From the cell containing the given text, extract its center point as (X, Y) coordinate. 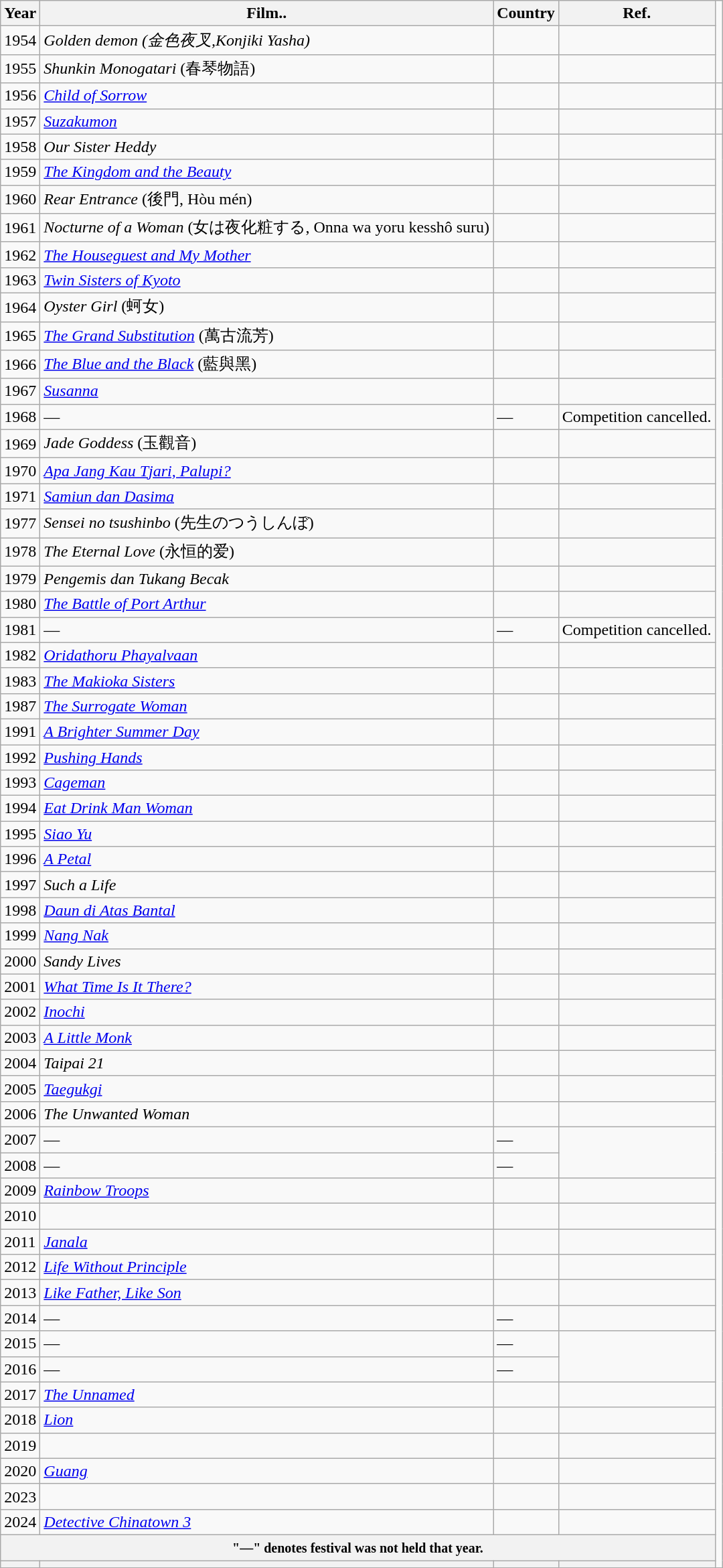
Janala (266, 1242)
2014 (20, 1318)
2009 (20, 1191)
"—" denotes festival was not held that year. (357, 1547)
Nang Nak (266, 936)
1958 (20, 147)
The Unnamed (266, 1395)
A Petal (266, 859)
1962 (20, 255)
1969 (20, 443)
2013 (20, 1293)
1956 (20, 96)
Suzakumon (266, 121)
1959 (20, 172)
2010 (20, 1216)
Year (20, 13)
Guang (266, 1471)
Daun di Atas Bantal (266, 910)
2015 (20, 1344)
1987 (20, 706)
The Makioka Sisters (266, 681)
1999 (20, 936)
1992 (20, 758)
1960 (20, 200)
Nocturne of a Woman (女は夜化粧する, Onna wa yoru kesshô suru) (266, 228)
1965 (20, 336)
The Surrogate Woman (266, 706)
1978 (20, 552)
Film.. (266, 13)
1979 (20, 579)
Life Without Principle (266, 1267)
The Unwanted Woman (266, 1114)
Sensei no tsushinbo (先生のつうしんぼ) (266, 524)
2006 (20, 1114)
2005 (20, 1088)
1955 (20, 68)
Samiun dan Dasima (266, 496)
Taipai 21 (266, 1063)
1977 (20, 524)
Eat Drink Man Woman (266, 808)
Oyster Girl (蚵女) (266, 307)
1963 (20, 280)
A Brighter Summer Day (266, 731)
Sandy Lives (266, 961)
Golden demon (金色夜叉,Konjiki Yasha) (266, 40)
2003 (20, 1038)
2012 (20, 1267)
What Time Is It There? (266, 987)
Twin Sisters of Kyoto (266, 280)
1980 (20, 604)
The Battle of Port Arthur (266, 604)
Cageman (266, 783)
The Blue and the Black (藍與黑) (266, 364)
Detective Chinatown 3 (266, 1522)
1961 (20, 228)
Rear Entrance (後門, Hòu mén) (266, 200)
2007 (20, 1139)
1981 (20, 630)
2019 (20, 1445)
Oridathoru Phayalvaan (266, 655)
Pengemis dan Tukang Becak (266, 579)
Taegukgi (266, 1088)
1994 (20, 808)
1970 (20, 471)
Siao Yu (266, 834)
Such a Life (266, 885)
2002 (20, 1012)
Like Father, Like Son (266, 1293)
Susanna (266, 391)
1971 (20, 496)
1954 (20, 40)
2004 (20, 1063)
1991 (20, 731)
1996 (20, 859)
2018 (20, 1420)
2001 (20, 987)
1964 (20, 307)
2011 (20, 1242)
2020 (20, 1471)
The Eternal Love (永恒的爱) (266, 552)
Shunkin Monogatari (春琴物語) (266, 68)
Pushing Hands (266, 758)
The Grand Substitution (萬古流芳) (266, 336)
Apa Jang Kau Tjari, Palupi? (266, 471)
1967 (20, 391)
2016 (20, 1369)
Child of Sorrow (266, 96)
1998 (20, 910)
A Little Monk (266, 1038)
2017 (20, 1395)
Lion (266, 1420)
The Houseguest and My Mother (266, 255)
Inochi (266, 1012)
Rainbow Troops (266, 1191)
1968 (20, 417)
1966 (20, 364)
The Kingdom and the Beauty (266, 172)
2023 (20, 1496)
Ref. (637, 13)
1957 (20, 121)
1993 (20, 783)
2008 (20, 1165)
1997 (20, 885)
Our Sister Heddy (266, 147)
Country (526, 13)
1982 (20, 655)
2024 (20, 1522)
Jade Goddess (玉觀音) (266, 443)
1995 (20, 834)
1983 (20, 681)
2000 (20, 961)
